Detect which cell encompasses the target text, then output its (x, y) center coordinate. 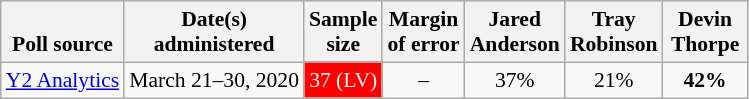
Marginof error (423, 32)
– (423, 80)
DevinThorpe (706, 32)
Samplesize (343, 32)
Date(s)administered (214, 32)
42% (706, 80)
TrayRobinson (614, 32)
21% (614, 80)
37% (515, 80)
37 (LV) (343, 80)
Poll source (62, 32)
Y2 Analytics (62, 80)
March 21–30, 2020 (214, 80)
JaredAnderson (515, 32)
